Detect which cell encompasses the target text, then output its [X, Y] center coordinate. 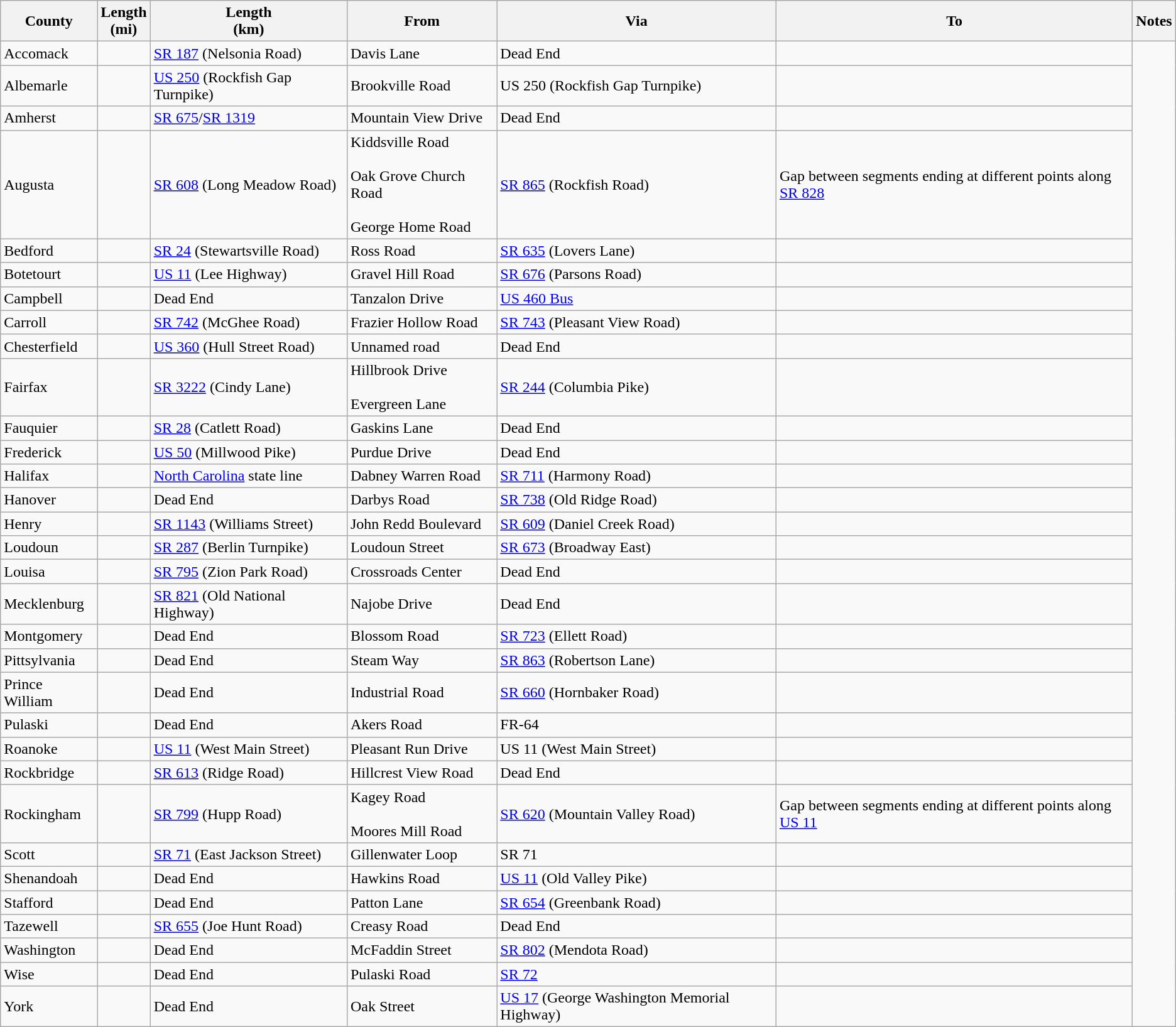
Campbell [49, 298]
Steam Way [422, 660]
SR 738 (Old Ridge Road) [637, 500]
Hillcrest View Road [422, 773]
Pleasant Run Drive [422, 749]
Accomack [49, 53]
Hawkins Road [422, 878]
Pulaski [49, 725]
SR 620 (Mountain Valley Road) [637, 813]
SR 28 (Catlett Road) [249, 428]
SR 655 (Joe Hunt Road) [249, 926]
US 11 (Lee Highway) [249, 274]
SR 71 [637, 854]
SR 660 (Hornbaker Road) [637, 692]
Darbys Road [422, 500]
SR 743 (Pleasant View Road) [637, 322]
Gravel Hill Road [422, 274]
SR 723 (Ellett Road) [637, 636]
Industrial Road [422, 692]
SR 711 (Harmony Road) [637, 476]
Crossroads Center [422, 572]
Botetourt [49, 274]
Gillenwater Loop [422, 854]
Kagey RoadMoores Mill Road [422, 813]
Blossom Road [422, 636]
US 11 (Old Valley Pike) [637, 878]
SR 742 (McGhee Road) [249, 322]
Loudoun [49, 548]
US 17 (George Washington Memorial Highway) [637, 1006]
Loudoun Street [422, 548]
US 460 Bus [637, 298]
FR-64 [637, 725]
SR 24 (Stewartsville Road) [249, 251]
Carroll [49, 322]
Brookville Road [422, 85]
SR 821 (Old National Highway) [249, 604]
Creasy Road [422, 926]
Washington [49, 950]
McFaddin Street [422, 950]
Tazewell [49, 926]
Notes [1154, 21]
SR 187 (Nelsonia Road) [249, 53]
SR 654 (Greenbank Road) [637, 903]
Unnamed road [422, 346]
Shenandoah [49, 878]
John Redd Boulevard [422, 524]
Pittsylvania [49, 660]
Gaskins Lane [422, 428]
SR 608 (Long Meadow Road) [249, 185]
Oak Street [422, 1006]
Wise [49, 974]
SR 1143 (Williams Street) [249, 524]
Scott [49, 854]
Fauquier [49, 428]
Length(km) [249, 21]
Halifax [49, 476]
Rockingham [49, 813]
Louisa [49, 572]
SR 675/SR 1319 [249, 118]
US 50 (Millwood Pike) [249, 452]
Tanzalon Drive [422, 298]
York [49, 1006]
SR 613 (Ridge Road) [249, 773]
Pulaski Road [422, 974]
County [49, 21]
Gap between segments ending at different points along SR 828 [954, 185]
Montgomery [49, 636]
SR 3222 (Cindy Lane) [249, 387]
From [422, 21]
Gap between segments ending at different points along US 11 [954, 813]
SR 609 (Daniel Creek Road) [637, 524]
SR 673 (Broadway East) [637, 548]
SR 72 [637, 974]
SR 676 (Parsons Road) [637, 274]
Hanover [49, 500]
Via [637, 21]
To [954, 21]
Mecklenburg [49, 604]
Davis Lane [422, 53]
Purdue Drive [422, 452]
Albemarle [49, 85]
SR 799 (Hupp Road) [249, 813]
Patton Lane [422, 903]
SR 795 (Zion Park Road) [249, 572]
Henry [49, 524]
Najobe Drive [422, 604]
Frazier Hollow Road [422, 322]
Dabney Warren Road [422, 476]
US 360 (Hull Street Road) [249, 346]
SR 802 (Mendota Road) [637, 950]
Akers Road [422, 725]
Roanoke [49, 749]
SR 865 (Rockfish Road) [637, 185]
Augusta [49, 185]
SR 71 (East Jackson Street) [249, 854]
Prince William [49, 692]
Mountain View Drive [422, 118]
Amherst [49, 118]
SR 635 (Lovers Lane) [637, 251]
Chesterfield [49, 346]
SR 863 (Robertson Lane) [637, 660]
Fairfax [49, 387]
Stafford [49, 903]
Ross Road [422, 251]
SR 287 (Berlin Turnpike) [249, 548]
Frederick [49, 452]
Length(mi) [124, 21]
Bedford [49, 251]
Rockbridge [49, 773]
North Carolina state line [249, 476]
Kiddsville RoadOak Grove Church RoadGeorge Home Road [422, 185]
SR 244 (Columbia Pike) [637, 387]
Hillbrook DriveEvergreen Lane [422, 387]
